Identify which cell holds the provided text, then report its [x, y] central coordinate. 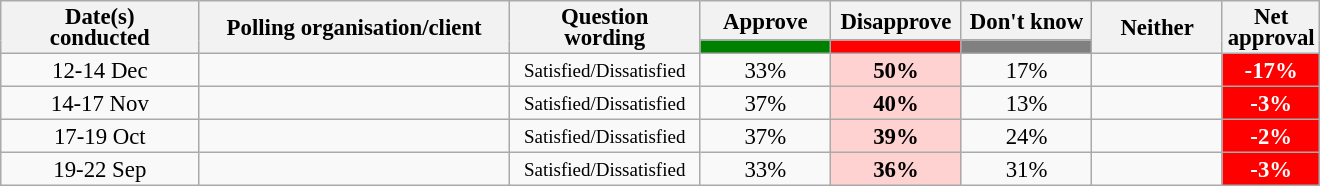
Questionwording [604, 28]
-2% [1271, 136]
Approve [766, 20]
13% [1026, 104]
12-14 Dec [100, 70]
19-22 Sep [100, 170]
17-19 Oct [100, 136]
Net approval [1271, 28]
Date(s)conducted [100, 28]
17% [1026, 70]
14-17 Nov [100, 104]
31% [1026, 170]
50% [896, 70]
36% [896, 170]
Disapprove [896, 20]
Polling organisation/client [354, 28]
Neither [1158, 28]
40% [896, 104]
24% [1026, 136]
39% [896, 136]
Don't know [1026, 20]
-17% [1271, 70]
